Return (X, Y) of the center of cell containing provided text 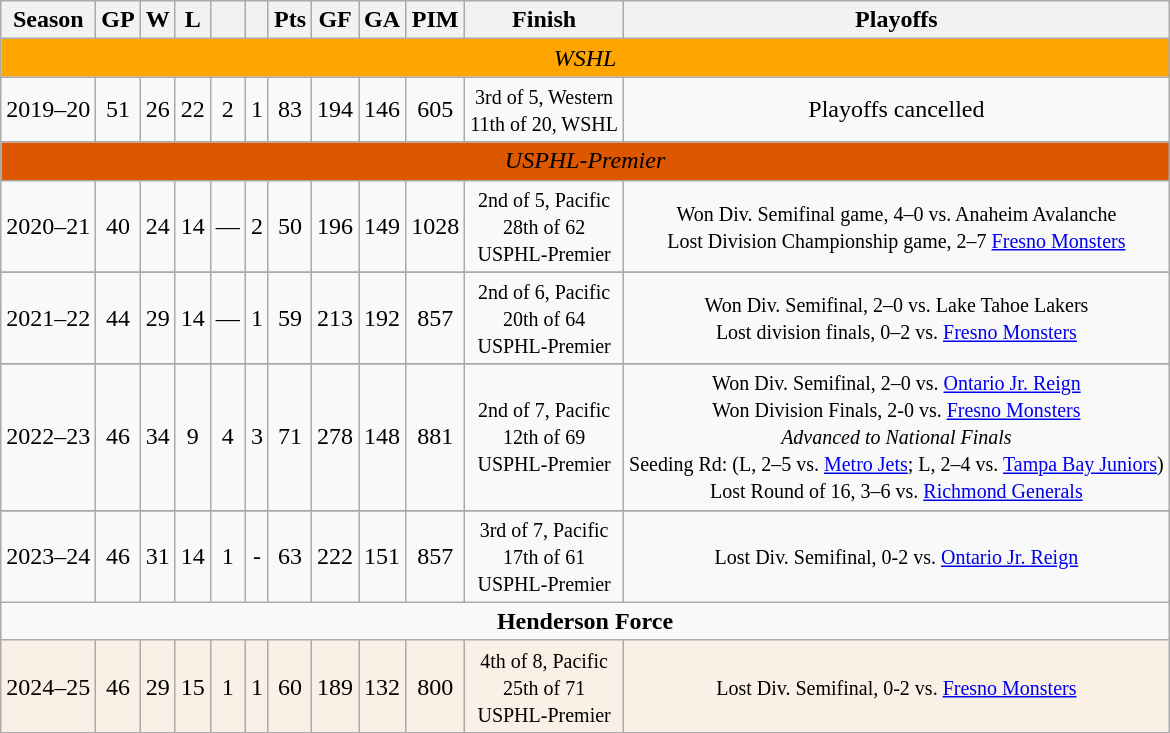
194 (336, 110)
2019–20 (48, 110)
Won Div. Semifinal game, 4–0 vs. Anaheim AvalancheLost Division Championship game, 2–7 Fresno Monsters (896, 226)
60 (290, 686)
9 (192, 437)
- (256, 556)
Won Div. Semifinal, 2–0 vs. Lake Tahoe LakersLost division finals, 0–2 vs. Fresno Monsters (896, 318)
148 (382, 437)
WSHL (586, 58)
2022–23 (48, 437)
26 (158, 110)
24 (158, 226)
213 (336, 318)
605 (436, 110)
3 (256, 437)
L (192, 20)
196 (336, 226)
3rd of 5, Western11th of 20, WSHL (544, 110)
63 (290, 556)
4th of 8, Pacific25th of 71 USPHL-Premier (544, 686)
40 (118, 226)
31 (158, 556)
Season (48, 20)
Henderson Force (586, 621)
GF (336, 20)
Playoffs (896, 20)
4 (228, 437)
GA (382, 20)
151 (382, 556)
881 (436, 437)
189 (336, 686)
83 (290, 110)
GP (118, 20)
2020–21 (48, 226)
1028 (436, 226)
34 (158, 437)
146 (382, 110)
Pts (290, 20)
59 (290, 318)
800 (436, 686)
2nd of 6, Pacific20th of 64 USPHL-Premier (544, 318)
PIM (436, 20)
Lost Div. Semifinal, 0-2 vs. Fresno Monsters (896, 686)
22 (192, 110)
Playoffs cancelled (896, 110)
50 (290, 226)
W (158, 20)
2024–25 (48, 686)
132 (382, 686)
15 (192, 686)
2nd of 5, Pacific28th of 62 USPHL-Premier (544, 226)
278 (336, 437)
44 (118, 318)
192 (382, 318)
USPHL-Premier (586, 161)
Lost Div. Semifinal, 0-2 vs. Ontario Jr. Reign (896, 556)
2023–24 (48, 556)
222 (336, 556)
2021–22 (48, 318)
51 (118, 110)
3rd of 7, Pacific17th of 61 USPHL-Premier (544, 556)
71 (290, 437)
149 (382, 226)
2nd of 7, Pacific12th of 69 USPHL-Premier (544, 437)
Finish (544, 20)
